Return the [X, Y] coordinate for the center point of the cell that contains the specified text.  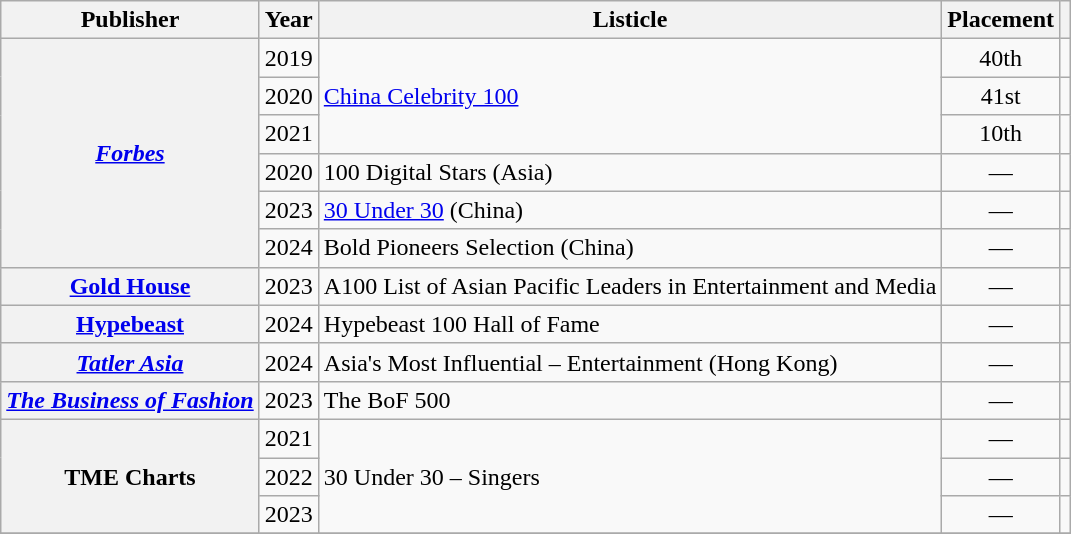
The Business of Fashion [130, 400]
Forbes [130, 153]
30 Under 30 (China) [630, 210]
10th [1001, 134]
Tatler Asia [130, 362]
41st [1001, 96]
China Celebrity 100 [630, 96]
2022 [288, 477]
Gold House [130, 286]
2019 [288, 58]
A100 List of Asian Pacific Leaders in Entertainment and Media [630, 286]
30 Under 30 – Singers [630, 476]
Year [288, 20]
100 Digital Stars (Asia) [630, 172]
The BoF 500 [630, 400]
Publisher [130, 20]
Placement [1001, 20]
Listicle [630, 20]
TME Charts [130, 476]
Bold Pioneers Selection (China) [630, 248]
Asia's Most Influential – Entertainment (Hong Kong) [630, 362]
Hypebeast [130, 324]
Hypebeast 100 Hall of Fame [630, 324]
40th [1001, 58]
